Capture the cell that displays the provided text and extract its [X, Y] central coordinate. 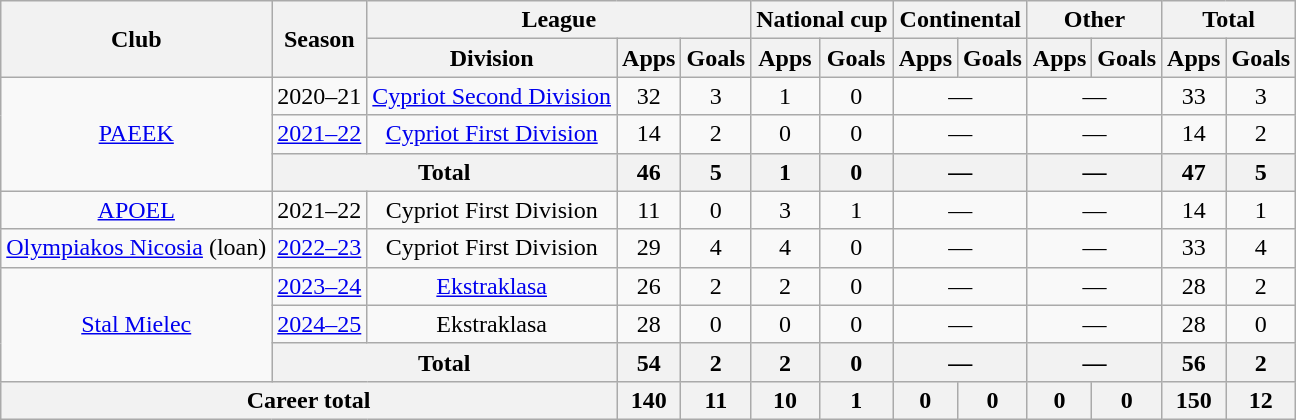
PAEEK [136, 134]
32 [649, 96]
47 [1194, 172]
2020–21 [320, 96]
2024–25 [320, 324]
Division [492, 58]
56 [1194, 362]
Club [136, 39]
150 [1194, 400]
10 [785, 400]
2022–23 [320, 248]
Continental [960, 20]
Stal Mielec [136, 324]
Other [1094, 20]
Career total [309, 400]
APOEL [136, 210]
140 [649, 400]
29 [649, 248]
2023–24 [320, 286]
46 [649, 172]
26 [649, 286]
Olympiakos Nicosia (loan) [136, 248]
54 [649, 362]
Cypriot Second Division [492, 96]
League [559, 20]
Season [320, 39]
12 [1261, 400]
National cup [822, 20]
